For the text-containing cell, return its midpoint in [X, Y] coordinate format. 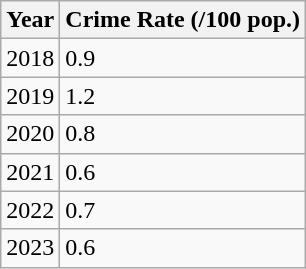
Crime Rate (/100 pop.) [183, 20]
2021 [30, 172]
0.8 [183, 134]
1.2 [183, 96]
0.9 [183, 58]
2022 [30, 210]
0.7 [183, 210]
2020 [30, 134]
Year [30, 20]
2018 [30, 58]
2019 [30, 96]
2023 [30, 248]
